Return [X, Y] of the center of cell containing provided text 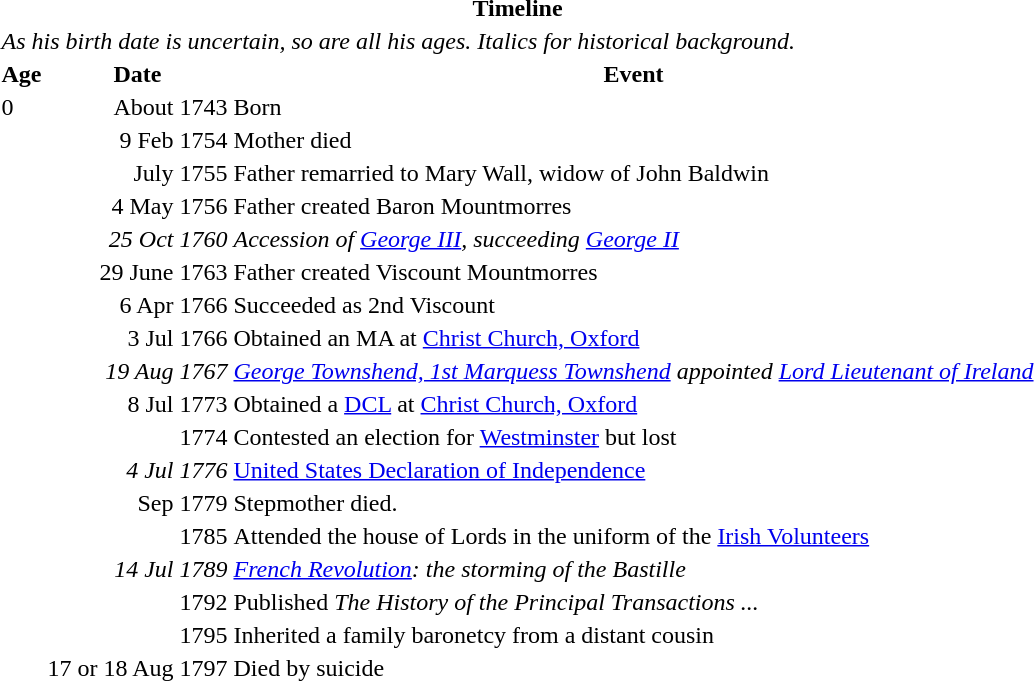
4 May 1756 [138, 206]
25 Oct 1760 [138, 239]
6 Apr 1766 [138, 305]
About 1743 [138, 107]
Sep 1779 [138, 503]
1774 [138, 437]
Date [138, 74]
4 Jul 1776 [138, 470]
1792 [138, 602]
3 Jul 1766 [138, 338]
9 Feb 1754 [138, 140]
29 June 1763 [138, 272]
14 Jul 1789 [138, 569]
1795 [138, 635]
8 Jul 1773 [138, 404]
19 Aug 1767 [138, 371]
July 1755 [138, 173]
0 [22, 107]
1785 [138, 536]
Age [22, 74]
